From the cell containing the given text, extract its center point as (x, y) coordinate. 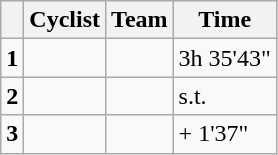
1 (12, 58)
3h 35'43" (224, 58)
2 (12, 96)
Time (224, 20)
s.t. (224, 96)
Team (140, 20)
+ 1'37" (224, 134)
Cyclist (65, 20)
3 (12, 134)
